Scan for the cell matching the given text and deliver its (x, y) coordinate at center. 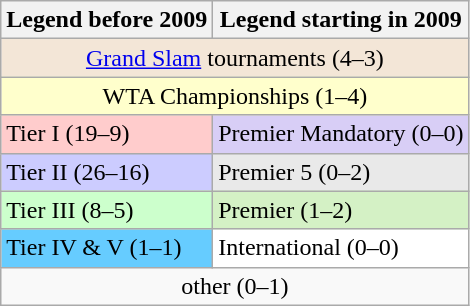
Legend before 2009 (107, 20)
Grand Slam tournaments (4–3) (235, 58)
Premier 5 (0–2) (341, 172)
Premier Mandatory (0–0) (341, 134)
Tier I (19–9) (107, 134)
Legend starting in 2009 (341, 20)
Tier IV & V (1–1) (107, 248)
International (0–0) (341, 248)
Tier II (26–16) (107, 172)
other (0–1) (235, 286)
Tier III (8–5) (107, 210)
Premier (1–2) (341, 210)
WTA Championships (1–4) (235, 96)
